Capture the cell that displays the provided text and extract its (X, Y) central coordinate. 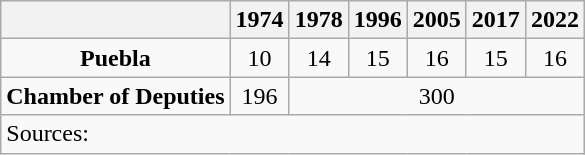
1978 (318, 20)
300 (436, 96)
1974 (260, 20)
Chamber of Deputies (116, 96)
2017 (496, 20)
2022 (554, 20)
196 (260, 96)
10 (260, 58)
Sources: (293, 134)
14 (318, 58)
Puebla (116, 58)
2005 (436, 20)
1996 (378, 20)
